Capture the cell that displays the provided text and extract its [X, Y] central coordinate. 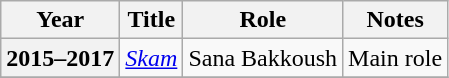
Notes [396, 20]
Year [60, 20]
Main role [396, 58]
Role [263, 20]
Title [152, 20]
Skam [152, 58]
Sana Bakkoush [263, 58]
2015–2017 [60, 58]
